For the text-containing cell, return its midpoint in (x, y) coordinate format. 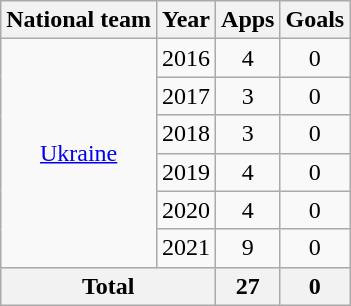
National team (79, 20)
Apps (248, 20)
2017 (186, 96)
Total (108, 286)
2021 (186, 248)
2018 (186, 134)
2016 (186, 58)
Goals (315, 20)
27 (248, 286)
2019 (186, 172)
2020 (186, 210)
Ukraine (79, 153)
9 (248, 248)
Year (186, 20)
